Detect which cell encompasses the target text, then output its [x, y] center coordinate. 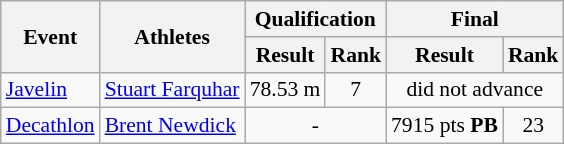
78.53 m [286, 90]
Decathlon [50, 126]
7915 pts PB [444, 126]
did not advance [474, 90]
Athletes [172, 36]
Brent Newdick [172, 126]
Stuart Farquhar [172, 90]
23 [534, 126]
- [316, 126]
Event [50, 36]
Final [474, 19]
Qualification [316, 19]
Javelin [50, 90]
7 [356, 90]
